Output the [X, Y] coordinate of the center of the cell containing the given text.  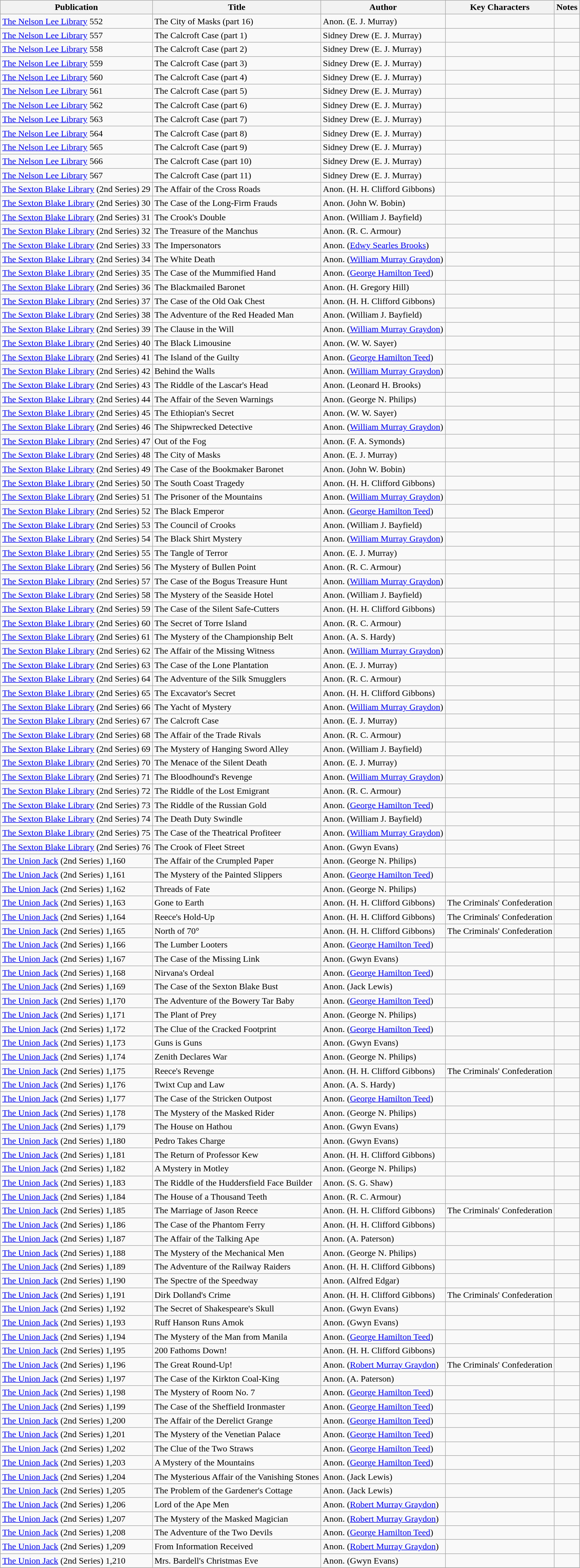
The Sexton Blake Library (2nd Series) 36 [76, 287]
The Nelson Lee Library 557 [76, 35]
The Nelson Lee Library 552 [76, 21]
The Union Jack (2nd Series) 1,172 [76, 1029]
The Sexton Blake Library (2nd Series) 40 [76, 343]
The Calcroft Case [236, 721]
The Calcroft Case (part 5) [236, 91]
The Case of the Bookmaker Baronet [236, 469]
Zenith Declares War [236, 1057]
The Riddle of the Huddersfield Face Builder [236, 1183]
The Union Jack (2nd Series) 1,209 [76, 1547]
Anon. (Leonard H. Brooks) [383, 385]
The Union Jack (2nd Series) 1,182 [76, 1169]
The Sexton Blake Library (2nd Series) 45 [76, 413]
The Union Jack (2nd Series) 1,181 [76, 1155]
The Sexton Blake Library (2nd Series) 60 [76, 623]
The Sexton Blake Library (2nd Series) 69 [76, 749]
The Affair of the Crumpled Paper [236, 861]
The Sexton Blake Library (2nd Series) 57 [76, 581]
The Riddle of the Russian Gold [236, 805]
The Union Jack (2nd Series) 1,175 [76, 1071]
The Affair of the Cross Roads [236, 189]
The Sexton Blake Library (2nd Series) 47 [76, 441]
The Union Jack (2nd Series) 1,166 [76, 945]
Author [383, 7]
The Union Jack (2nd Series) 1,194 [76, 1337]
The Case of the Old Oak Chest [236, 301]
The Union Jack (2nd Series) 1,207 [76, 1519]
The Case of the Silent Safe-Cutters [236, 609]
The Sexton Blake Library (2nd Series) 71 [76, 777]
The Sexton Blake Library (2nd Series) 33 [76, 245]
The Union Jack (2nd Series) 1,192 [76, 1309]
From Information Received [236, 1547]
The Yacht of Mystery [236, 707]
The Case of the Theatrical Profiteer [236, 833]
The Sexton Blake Library (2nd Series) 50 [76, 483]
Out of the Fog [236, 441]
The Return of Professor Kew [236, 1155]
The Case of the Phantom Ferry [236, 1225]
The Union Jack (2nd Series) 1,193 [76, 1323]
The Union Jack (2nd Series) 1,163 [76, 903]
The Sexton Blake Library (2nd Series) 75 [76, 833]
The Sexton Blake Library (2nd Series) 67 [76, 721]
Title [236, 7]
The Sexton Blake Library (2nd Series) 34 [76, 259]
The Sexton Blake Library (2nd Series) 46 [76, 427]
The Sexton Blake Library (2nd Series) 38 [76, 315]
Threads of Fate [236, 889]
Pedro Takes Charge [236, 1141]
The Sexton Blake Library (2nd Series) 72 [76, 791]
The Union Jack (2nd Series) 1,198 [76, 1393]
The Affair of the Trade Rivals [236, 735]
Anon. (Edwy Searles Brooks) [383, 245]
The Problem of the Gardener's Cottage [236, 1490]
The Crook of Fleet Street [236, 847]
The Union Jack (2nd Series) 1,202 [76, 1449]
The Mysterious Affair of the Vanishing Stones [236, 1476]
The Council of Crooks [236, 525]
The Union Jack (2nd Series) 1,201 [76, 1435]
The Case of the Bogus Treasure Hunt [236, 581]
The Sexton Blake Library (2nd Series) 76 [76, 847]
The Sexton Blake Library (2nd Series) 35 [76, 273]
The Sexton Blake Library (2nd Series) 30 [76, 203]
The Calcroft Case (part 10) [236, 161]
Gone to Earth [236, 903]
The Case of the Sheffield Ironmaster [236, 1407]
The Plant of Prey [236, 1015]
The Shipwrecked Detective [236, 427]
The Nelson Lee Library 558 [76, 49]
The Black Shirt Mystery [236, 539]
The Riddle of the Lost Emigrant [236, 791]
The Union Jack (2nd Series) 1,161 [76, 875]
The Affair of the Seven Warnings [236, 399]
The White Death [236, 259]
The Blackmailed Baronet [236, 287]
The City of Masks (part 16) [236, 21]
The Affair of the Derelict Grange [236, 1421]
The Sexton Blake Library (2nd Series) 56 [76, 567]
North of 70° [236, 931]
The Calcroft Case (part 7) [236, 119]
The Union Jack (2nd Series) 1,197 [76, 1379]
Key Characters [500, 7]
The Calcroft Case (part 3) [236, 63]
The Sexton Blake Library (2nd Series) 64 [76, 679]
The Clue of the Cracked Footprint [236, 1029]
The Sexton Blake Library (2nd Series) 32 [76, 231]
The Sexton Blake Library (2nd Series) 41 [76, 357]
Anon. (Alfred Edgar) [383, 1281]
The Prisoner of the Mountains [236, 497]
The South Coast Tragedy [236, 483]
The Union Jack (2nd Series) 1,196 [76, 1365]
The Clause in the Will [236, 329]
The Union Jack (2nd Series) 1,206 [76, 1504]
The Nelson Lee Library 560 [76, 77]
The Affair of the Talking Ape [236, 1239]
The Case of the Kirkton Coal-King [236, 1379]
The Adventure of the Silk Smugglers [236, 679]
Nirvana's Ordeal [236, 973]
The Death Duty Swindle [236, 819]
The Calcroft Case (part 1) [236, 35]
The Union Jack (2nd Series) 1,169 [76, 987]
The Sexton Blake Library (2nd Series) 74 [76, 819]
The Marriage of Jason Reece [236, 1211]
The Union Jack (2nd Series) 1,187 [76, 1239]
The Union Jack (2nd Series) 1,189 [76, 1267]
The Lumber Looters [236, 945]
The Union Jack (2nd Series) 1,188 [76, 1253]
The Mystery of the Man from Manila [236, 1337]
The Crook's Double [236, 217]
The Secret of Torre Island [236, 623]
The Calcroft Case (part 11) [236, 175]
The Sexton Blake Library (2nd Series) 63 [76, 665]
The Sexton Blake Library (2nd Series) 52 [76, 511]
The Ethiopian's Secret [236, 413]
The Union Jack (2nd Series) 1,180 [76, 1141]
The Excavator's Secret [236, 693]
The Union Jack (2nd Series) 1,162 [76, 889]
The Union Jack (2nd Series) 1,179 [76, 1127]
The Union Jack (2nd Series) 1,171 [76, 1015]
The Mystery of the Venetian Palace [236, 1435]
The Nelson Lee Library 566 [76, 161]
The Nelson Lee Library 567 [76, 175]
The Sexton Blake Library (2nd Series) 51 [76, 497]
Reece's Revenge [236, 1071]
The Adventure of the Bowery Tar Baby [236, 1001]
The Case of the Long-Firm Frauds [236, 203]
The Sexton Blake Library (2nd Series) 43 [76, 385]
The Union Jack (2nd Series) 1,205 [76, 1490]
The Sexton Blake Library (2nd Series) 58 [76, 595]
The Sexton Blake Library (2nd Series) 29 [76, 189]
The Union Jack (2nd Series) 1,204 [76, 1476]
The Case of the Mummified Hand [236, 273]
The Nelson Lee Library 564 [76, 133]
200 Fathoms Down! [236, 1351]
The Mystery of Hanging Sword Alley [236, 749]
The Union Jack (2nd Series) 1,208 [76, 1533]
Mrs. Bardell's Christmas Eve [236, 1561]
The Sexton Blake Library (2nd Series) 73 [76, 805]
Twixt Cup and Law [236, 1085]
The Union Jack (2nd Series) 1,165 [76, 931]
The Sexton Blake Library (2nd Series) 31 [76, 217]
The Sexton Blake Library (2nd Series) 68 [76, 735]
The Mystery of the Painted Slippers [236, 875]
The Union Jack (2nd Series) 1,190 [76, 1281]
The Union Jack (2nd Series) 1,178 [76, 1113]
The Sexton Blake Library (2nd Series) 70 [76, 763]
The Sexton Blake Library (2nd Series) 59 [76, 609]
The Case of the Sexton Blake Bust [236, 987]
The Union Jack (2nd Series) 1,199 [76, 1407]
The Union Jack (2nd Series) 1,195 [76, 1351]
The Black Limousine [236, 343]
The Sexton Blake Library (2nd Series) 48 [76, 455]
The Sexton Blake Library (2nd Series) 42 [76, 371]
The House on Hathou [236, 1127]
The Case of the Lone Plantation [236, 665]
The Adventure of the Two Devils [236, 1533]
The Sexton Blake Library (2nd Series) 62 [76, 651]
The Mystery of Room No. 7 [236, 1393]
The Great Round-Up! [236, 1365]
The Union Jack (2nd Series) 1,176 [76, 1085]
Anon. (S. G. Shaw) [383, 1183]
Reece's Hold-Up [236, 917]
The Riddle of the Lascar's Head [236, 385]
The Union Jack (2nd Series) 1,167 [76, 959]
The Union Jack (2nd Series) 1,160 [76, 861]
Ruff Hanson Runs Amok [236, 1323]
The Union Jack (2nd Series) 1,177 [76, 1099]
The Union Jack (2nd Series) 1,184 [76, 1197]
The Bloodhound's Revenge [236, 777]
The Sexton Blake Library (2nd Series) 66 [76, 707]
The Adventure of the Railway Raiders [236, 1267]
The Sexton Blake Library (2nd Series) 61 [76, 637]
The Impersonators [236, 245]
The Sexton Blake Library (2nd Series) 65 [76, 693]
The Affair of the Missing Witness [236, 651]
Anon. (H. Gregory Hill) [383, 287]
The Union Jack (2nd Series) 1,164 [76, 917]
Lord of the Ape Men [236, 1504]
The Adventure of the Red Headed Man [236, 315]
The Union Jack (2nd Series) 1,191 [76, 1294]
The Union Jack (2nd Series) 1,200 [76, 1421]
The Sexton Blake Library (2nd Series) 54 [76, 539]
The Union Jack (2nd Series) 1,203 [76, 1462]
The Menace of the Silent Death [236, 763]
The Mystery of the Mechanical Men [236, 1253]
The Nelson Lee Library 563 [76, 119]
The Union Jack (2nd Series) 1,170 [76, 1001]
The Spectre of the Speedway [236, 1281]
The Union Jack (2nd Series) 1,183 [76, 1183]
The Nelson Lee Library 562 [76, 105]
The Union Jack (2nd Series) 1,186 [76, 1225]
The Calcroft Case (part 2) [236, 49]
The Calcroft Case (part 9) [236, 147]
The Sexton Blake Library (2nd Series) 44 [76, 399]
Anon. (F. A. Symonds) [383, 441]
The Calcroft Case (part 6) [236, 105]
Notes [567, 7]
The Tangle of Terror [236, 553]
The Mystery of the Masked Rider [236, 1113]
Guns is Guns [236, 1043]
Behind the Walls [236, 371]
The Union Jack (2nd Series) 1,173 [76, 1043]
The Sexton Blake Library (2nd Series) 39 [76, 329]
Publication [76, 7]
The Union Jack (2nd Series) 1,174 [76, 1057]
The Mystery of the Championship Belt [236, 637]
The Case of the Stricken Outpost [236, 1099]
The Secret of Shakespeare's Skull [236, 1309]
The Union Jack (2nd Series) 1,210 [76, 1561]
The Union Jack (2nd Series) 1,168 [76, 973]
The Union Jack (2nd Series) 1,185 [76, 1211]
The House of a Thousand Teeth [236, 1197]
The Calcroft Case (part 4) [236, 77]
A Mystery of the Mountains [236, 1462]
The Mystery of the Seaside Hotel [236, 595]
The Nelson Lee Library 559 [76, 63]
The Black Emperor [236, 511]
The Nelson Lee Library 561 [76, 91]
The Nelson Lee Library 565 [76, 147]
A Mystery in Motley [236, 1169]
The Calcroft Case (part 8) [236, 133]
The Island of the Guilty [236, 357]
The Case of the Missing Link [236, 959]
The Sexton Blake Library (2nd Series) 53 [76, 525]
The Clue of the Two Straws [236, 1449]
The Mystery of Bullen Point [236, 567]
The Sexton Blake Library (2nd Series) 49 [76, 469]
The Treasure of the Manchus [236, 231]
Dirk Dolland's Crime [236, 1294]
The Mystery of the Masked Magician [236, 1519]
The City of Masks [236, 455]
The Sexton Blake Library (2nd Series) 37 [76, 301]
The Sexton Blake Library (2nd Series) 55 [76, 553]
